From the cell containing the given text, extract its center point as [x, y] coordinate. 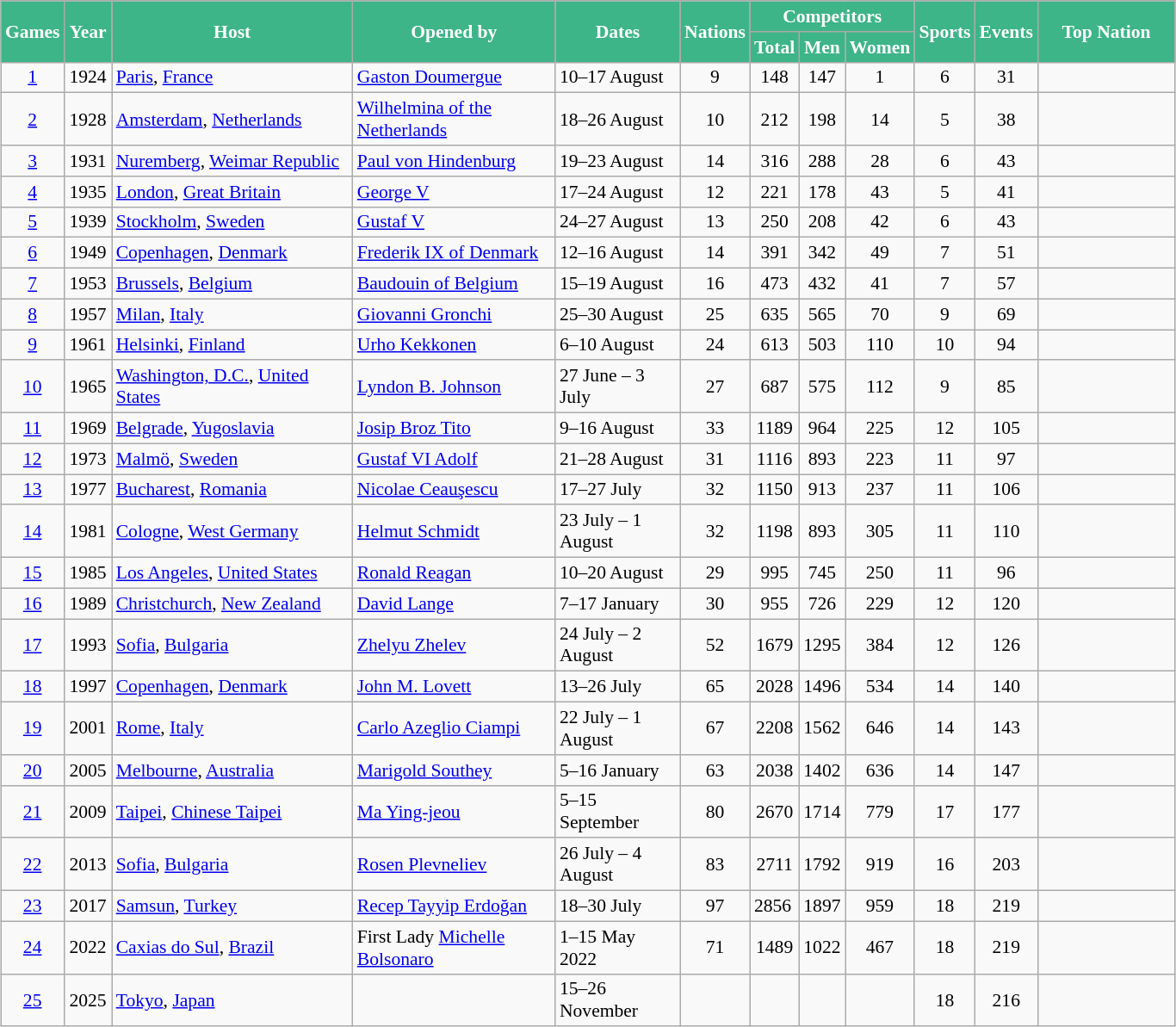
1022 [821, 947]
2208 [775, 728]
Gaston Doumergue [455, 77]
13–26 July [618, 687]
52 [715, 646]
221 [775, 192]
57 [1006, 284]
Cologne, West Germany [232, 532]
565 [821, 314]
69 [1006, 314]
2028 [775, 687]
Marigold Southey [455, 770]
1985 [88, 573]
Paris, France [232, 77]
1935 [88, 192]
83 [715, 864]
51 [1006, 253]
Giovanni Gronchi [455, 314]
745 [821, 573]
636 [880, 770]
Sports [944, 31]
63 [715, 770]
Gustaf V [455, 222]
6–10 August [618, 345]
65 [715, 687]
First Lady Michelle Bolsonaro [455, 947]
Wilhelmina of the Netherlands [455, 119]
Total [775, 47]
15–19 August [618, 284]
Amsterdam, Netherlands [232, 119]
David Lange [455, 603]
203 [1006, 864]
Helsinki, Finland [232, 345]
106 [1006, 490]
1973 [88, 459]
Dates [618, 31]
30 [715, 603]
212 [775, 119]
Top Nation [1106, 31]
1939 [88, 222]
24 July – 2 August [618, 646]
2013 [88, 864]
42 [880, 222]
316 [775, 161]
Los Angeles, United States [232, 573]
Samsun, Turkey [232, 906]
2 [33, 119]
20 [33, 770]
85 [1006, 387]
22 [33, 864]
15–26 November [618, 1000]
25–30 August [618, 314]
Men [821, 47]
71 [715, 947]
Events [1006, 31]
18–30 July [618, 906]
1150 [775, 490]
959 [880, 906]
Opened by [455, 31]
964 [821, 429]
23 [33, 906]
613 [775, 345]
2711 [775, 864]
1295 [821, 646]
2005 [88, 770]
33 [715, 429]
2009 [88, 811]
112 [880, 387]
Recep Tayyip Erdoğan [455, 906]
223 [880, 459]
26 July – 4 August [618, 864]
919 [880, 864]
8 [33, 314]
Host [232, 31]
80 [715, 811]
Caxias do Sul, Brazil [232, 947]
1679 [775, 646]
96 [1006, 573]
Rosen Plevneliev [455, 864]
687 [775, 387]
John M. Lovett [455, 687]
1949 [88, 253]
198 [821, 119]
467 [880, 947]
2025 [88, 1000]
2017 [88, 906]
19–23 August [618, 161]
1189 [775, 429]
1–15 May 2022 [618, 947]
1977 [88, 490]
237 [880, 490]
Christchurch, New Zealand [232, 603]
1897 [821, 906]
1562 [821, 728]
177 [1006, 811]
225 [880, 429]
Nicolae Ceauşescu [455, 490]
726 [821, 603]
646 [880, 728]
George V [455, 192]
1953 [88, 284]
9–16 August [618, 429]
Bucharest, Romania [232, 490]
Baudouin of Belgium [455, 284]
Tokyo, Japan [232, 1000]
995 [775, 573]
Nuremberg, Weimar Republic [232, 161]
Gustaf VI Adolf [455, 459]
Ma Ying-jeou [455, 811]
143 [1006, 728]
1957 [88, 314]
Washington, D.C., United States [232, 387]
Belgrade, Yugoslavia [232, 429]
120 [1006, 603]
12–16 August [618, 253]
21–28 August [618, 459]
67 [715, 728]
1714 [821, 811]
140 [1006, 687]
Lyndon B. Johnson [455, 387]
94 [1006, 345]
4 [33, 192]
Milan, Italy [232, 314]
27 June – 3 July [618, 387]
391 [775, 253]
24–27 August [618, 222]
1965 [88, 387]
503 [821, 345]
17–27 July [618, 490]
Nations [715, 31]
Paul von Hindenburg [455, 161]
229 [880, 603]
635 [775, 314]
3 [33, 161]
Stockholm, Sweden [232, 222]
Ronald Reagan [455, 573]
1116 [775, 459]
288 [821, 161]
473 [775, 284]
28 [880, 161]
5–15 September [618, 811]
Games [33, 31]
Taipei, Chinese Taipei [232, 811]
2022 [88, 947]
Urho Kekkonen [455, 345]
38 [1006, 119]
29 [715, 573]
Year [88, 31]
779 [880, 811]
Brussels, Belgium [232, 284]
19 [33, 728]
534 [880, 687]
Malmö, Sweden [232, 459]
1989 [88, 603]
105 [1006, 429]
21 [33, 811]
1792 [821, 864]
1924 [88, 77]
5–16 January [618, 770]
1496 [821, 687]
1969 [88, 429]
27 [715, 387]
Zhelyu Zhelev [455, 646]
10–17 August [618, 77]
955 [775, 603]
Josip Broz Tito [455, 429]
Women [880, 47]
216 [1006, 1000]
1993 [88, 646]
Melbourne, Australia [232, 770]
1198 [775, 532]
432 [821, 284]
1931 [88, 161]
1928 [88, 119]
Carlo Azeglio Ciampi [455, 728]
49 [880, 253]
2670 [775, 811]
384 [880, 646]
2856 [775, 906]
70 [880, 314]
913 [821, 490]
London, Great Britain [232, 192]
Rome, Italy [232, 728]
22 July – 1 August [618, 728]
10–20 August [618, 573]
7–17 January [618, 603]
305 [880, 532]
Competitors [832, 16]
126 [1006, 646]
178 [821, 192]
1981 [88, 532]
18–26 August [618, 119]
342 [821, 253]
2038 [775, 770]
1489 [775, 947]
148 [775, 77]
1402 [821, 770]
17–24 August [618, 192]
2001 [88, 728]
1997 [88, 687]
575 [821, 387]
Frederik IX of Denmark [455, 253]
1961 [88, 345]
208 [821, 222]
15 [33, 573]
23 July – 1 August [618, 532]
Helmut Schmidt [455, 532]
